Find where the given text appears and provide that cell's center as [X, Y] coordinate. 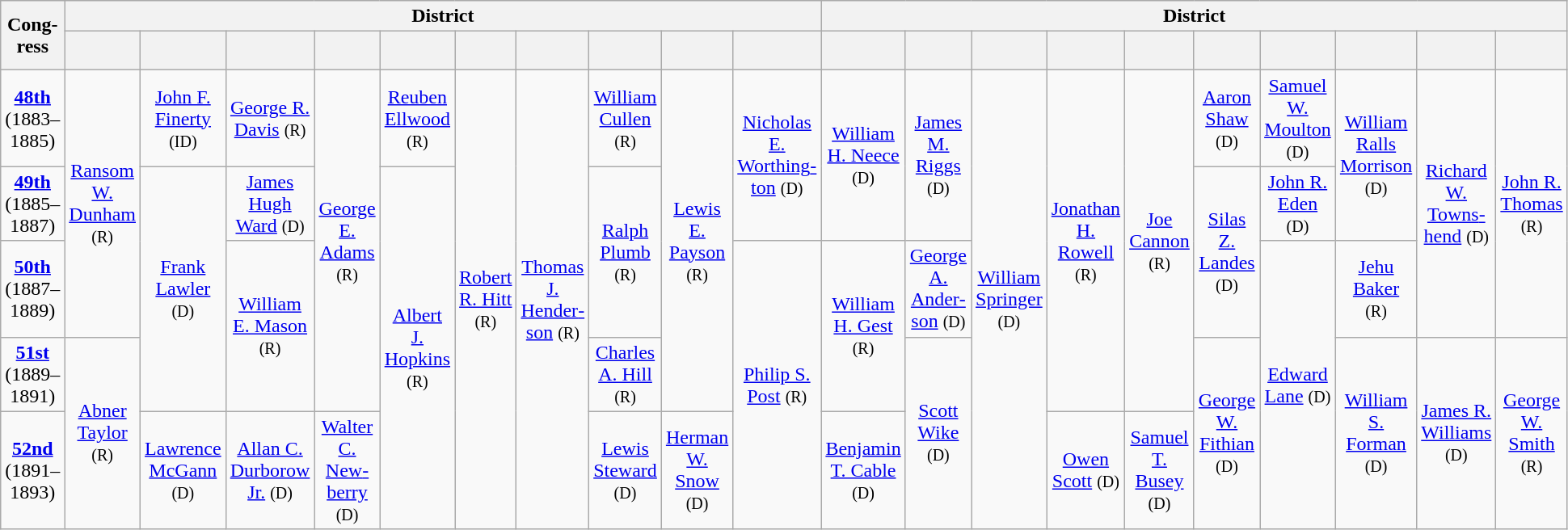
Albert J. Hopkins (R) [417, 347]
James M. Riggs (D) [938, 155]
Philip S. Post (R) [778, 385]
Thomas J.Hender­son (R) [553, 300]
Samuel W. Moulton (D) [1298, 118]
Cong­ress [32, 36]
Jonathan H. Rowell (R) [1085, 241]
Ransom W. Dunham (R) [103, 204]
William Ralls Morrison (D) [1376, 155]
Benjamin T. Cable (D) [863, 470]
James Hugh Ward (D) [270, 204]
William H. Gest (R) [863, 326]
48th (1883–1885) [32, 118]
Samuel T. Busey (D) [1160, 470]
George W. Smith (R) [1532, 433]
Frank Lawler (D) [183, 289]
Silas Z. Landes (D) [1227, 252]
Scott Wike (D) [938, 433]
John R. Eden (D) [1298, 204]
50th (1887–1889) [32, 289]
Herman W. Snow (D) [697, 470]
Abner Taylor (R) [103, 433]
William H. Neece (D) [863, 155]
Allan C. Durborow Jr. (D) [270, 470]
52nd (1891–1893) [32, 470]
Robert R. Hitt (R) [486, 300]
James R. Williams (D) [1456, 433]
Edward Lane (D) [1298, 385]
Lewis Steward (D) [626, 470]
George R. Davis (R) [270, 118]
George W. Fithian (D) [1227, 433]
Aaron Shaw (D) [1227, 118]
Jehu Baker (R) [1376, 289]
Lewis E. Payson (R) [697, 241]
George A. Ander­son (D) [938, 289]
Charles A. Hill (R) [626, 374]
Richard W. Towns­hend (D) [1456, 204]
John F. Finerty (ID) [183, 118]
William E. Mason (R) [270, 326]
Lawrence McGann (D) [183, 470]
John R. Thomas (R) [1532, 204]
William Springer (D) [1010, 300]
Joe Cannon (R) [1160, 241]
George E. Adams (R) [348, 241]
Nicholas E. Worthing­ton (D) [778, 155]
William S. Forman (D) [1376, 433]
Reuben Ellwood (R) [417, 118]
51st (1889–1891) [32, 374]
49th (1885–1887) [32, 204]
Walter C. New­berry (D) [348, 470]
Owen Scott (D) [1085, 470]
William Cullen (R) [626, 118]
Ralph Plumb (R) [626, 252]
